For the text-containing cell, return its midpoint in [x, y] coordinate format. 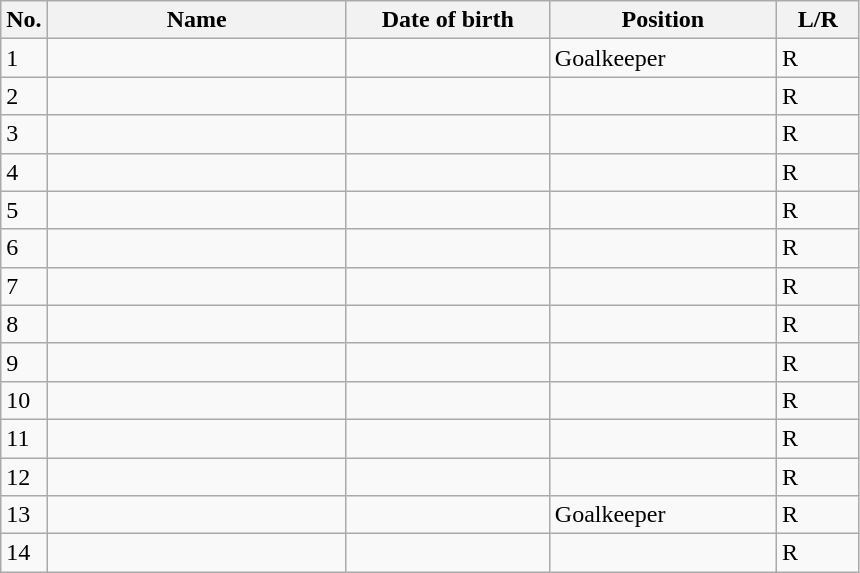
2 [24, 96]
10 [24, 400]
Name [196, 20]
5 [24, 210]
No. [24, 20]
11 [24, 438]
Date of birth [448, 20]
8 [24, 324]
14 [24, 553]
Position [662, 20]
1 [24, 58]
4 [24, 172]
13 [24, 515]
L/R [818, 20]
3 [24, 134]
6 [24, 248]
9 [24, 362]
7 [24, 286]
12 [24, 477]
